Return (X, Y) of the center of cell containing provided text 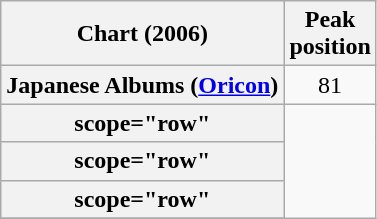
Chart (2006) (142, 34)
81 (330, 85)
Japanese Albums (Oricon) (142, 85)
Peakposition (330, 34)
